From the cell containing the given text, extract its center point as [x, y] coordinate. 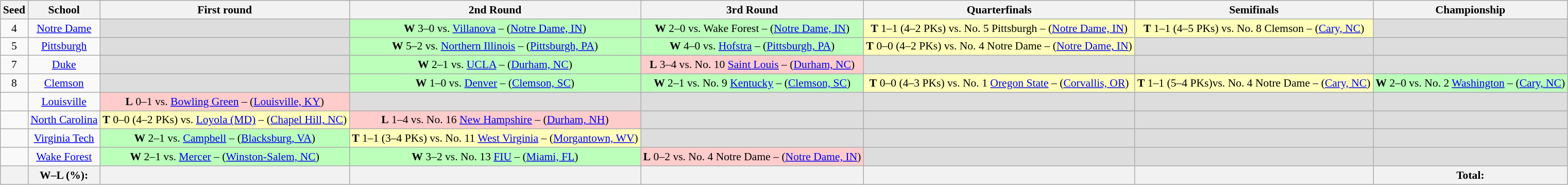
Duke [64, 65]
7 [14, 65]
2nd Round [495, 10]
W 2–1 vs. No. 9 Kentucky – (Clemson, SC) [752, 83]
T 0–0 (4–2 PKs) vs. Loyola (MD) – (Chapel Hill, NC) [225, 120]
W 2–1 vs. Mercer – (Winston-Salem, NC) [225, 157]
W 2–0 vs. Wake Forest – (Notre Dame, IN) [752, 28]
L 0–1 vs. Bowling Green – (Louisville, KY) [225, 102]
Total: [1471, 175]
8 [14, 83]
Championship [1471, 10]
W 2–1 vs. Campbell – (Blacksburg, VA) [225, 139]
T 1–1 (3–4 PKs) vs. No. 11 West Virginia – (Morgantown, WV) [495, 139]
Seed [14, 10]
T 1–1 (5–4 PKs)vs. No. 4 Notre Dame – (Cary, NC) [1254, 83]
5 [14, 46]
L 3–4 vs. No. 10 Saint Louis – (Durham, NC) [752, 65]
W–L (%): [64, 175]
W 2–0 vs. No. 2 Washington – (Cary, NC) [1471, 83]
T 1–1 (4–5 PKs) vs. No. 8 Clemson – (Cary, NC) [1254, 28]
W 3–0 vs. Villanova – (Notre Dame, IN) [495, 28]
W 1–0 vs. Denver – (Clemson, SC) [495, 83]
Quarterfinals [999, 10]
Wake Forest [64, 157]
Pittsburgh [64, 46]
3rd Round [752, 10]
W 2–1 vs. UCLA – (Durham, NC) [495, 65]
School [64, 10]
Notre Dame [64, 28]
Virginia Tech [64, 139]
L 1–4 vs. No. 16 New Hampshire – (Durham, NH) [495, 120]
T 0–0 (4–2 PKs) vs. No. 4 Notre Dame – (Notre Dame, IN) [999, 46]
L 0–2 vs. No. 4 Notre Dame – (Notre Dame, IN) [752, 157]
North Carolina [64, 120]
T 1–1 (4–2 PKs) vs. No. 5 Pittsburgh – (Notre Dame, IN) [999, 28]
Louisville [64, 102]
Semifinals [1254, 10]
T 0–0 (4–3 PKs) vs. No. 1 Oregon State – (Corvallis, OR) [999, 83]
First round [225, 10]
4 [14, 28]
W 4–0 vs. Hofstra – (Pittsburgh, PA) [752, 46]
Clemson [64, 83]
W 5–2 vs. Northern Illinois – (Pittsburgh, PA) [495, 46]
W 3–2 vs. No. 13 FIU – (Miami, FL) [495, 157]
